Search for the cell housing the specified text and yield its (X, Y) center coordinate. 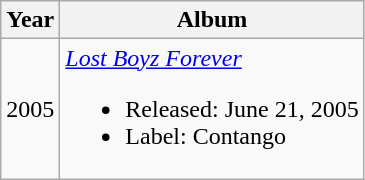
2005 (30, 109)
Year (30, 20)
Lost Boyz ForeverReleased: June 21, 2005Label: Contango (212, 109)
Album (212, 20)
